Capture the cell that displays the provided text and extract its [x, y] central coordinate. 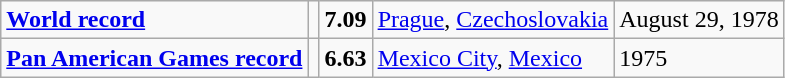
August 29, 1978 [699, 20]
7.09 [346, 20]
1975 [699, 58]
6.63 [346, 58]
World record [154, 20]
Mexico City, Mexico [493, 58]
Prague, Czechoslovakia [493, 20]
Pan American Games record [154, 58]
